Provide the [x, y] coordinate of the cell's center where the given text is located.  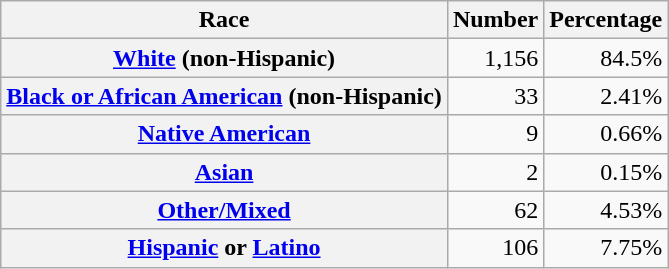
Other/Mixed [224, 210]
Native American [224, 134]
Black or African American (non-Hispanic) [224, 96]
2 [495, 172]
0.15% [606, 172]
9 [495, 134]
106 [495, 248]
Asian [224, 172]
2.41% [606, 96]
7.75% [606, 248]
33 [495, 96]
62 [495, 210]
1,156 [495, 58]
White (non-Hispanic) [224, 58]
0.66% [606, 134]
84.5% [606, 58]
Race [224, 20]
Hispanic or Latino [224, 248]
4.53% [606, 210]
Number [495, 20]
Percentage [606, 20]
